Detect which cell encompasses the target text, then output its [X, Y] center coordinate. 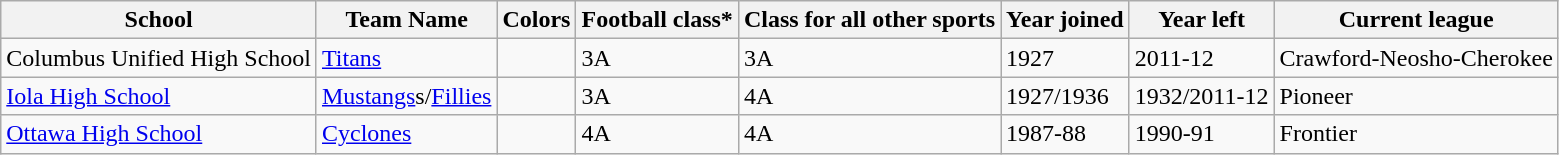
Ottawa High School [159, 134]
1927 [1066, 58]
Year joined [1066, 20]
Iola High School [159, 96]
Class for all other sports [869, 20]
Year left [1202, 20]
1932/2011-12 [1202, 96]
Titans [406, 58]
2011-12 [1202, 58]
Football class* [657, 20]
Colors [536, 20]
School [159, 20]
Columbus Unified High School [159, 58]
1927/1936 [1066, 96]
1987-88 [1066, 134]
Team Name [406, 20]
Cyclones [406, 134]
Current league [1416, 20]
1990-91 [1202, 134]
Mustangss/Fillies [406, 96]
Frontier [1416, 134]
Pioneer [1416, 96]
Crawford-Neosho-Cherokee [1416, 58]
